Output the (X, Y) coordinate of the center of the cell containing the given text.  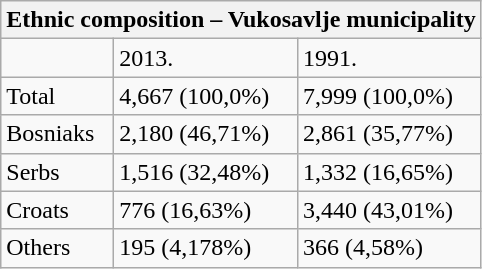
3,440 (43,01%) (389, 210)
Others (58, 248)
4,667 (100,0%) (206, 96)
Ethnic composition – Vukosavlje municipality (241, 20)
1991. (389, 58)
Serbs (58, 172)
1,516 (32,48%) (206, 172)
Croats (58, 210)
776 (16,63%) (206, 210)
366 (4,58%) (389, 248)
2,861 (35,77%) (389, 134)
195 (4,178%) (206, 248)
2013. (206, 58)
7,999 (100,0%) (389, 96)
Total (58, 96)
1,332 (16,65%) (389, 172)
Bosniaks (58, 134)
2,180 (46,71%) (206, 134)
